Return the (x, y) coordinate for the center point of the cell that contains the specified text.  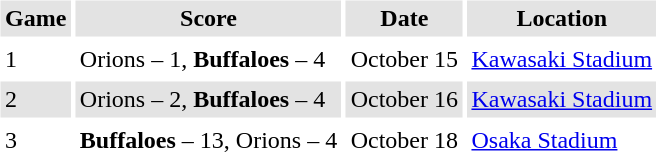
Date (404, 18)
Orions – 2, Buffaloes – 4 (208, 100)
Orions – 1, Buffaloes – 4 (208, 59)
October 15 (404, 59)
Game (35, 18)
October 16 (404, 100)
2 (35, 100)
Score (208, 18)
1 (35, 59)
